Return (X, Y) of the center of cell containing provided text 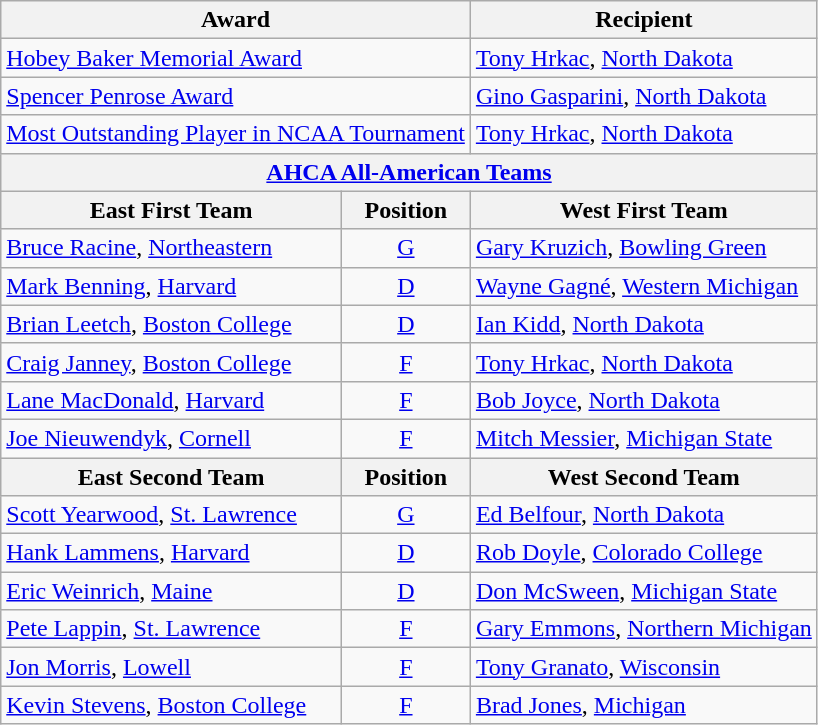
Gary Emmons, Northern Michigan (644, 629)
Hank Lammens, Harvard (172, 553)
Recipient (644, 20)
Gary Kruzich, Bowling Green (644, 248)
Gino Gasparini, North Dakota (644, 96)
Spencer Penrose Award (236, 96)
Bob Joyce, North Dakota (644, 400)
Don McSween, Michigan State (644, 591)
Most Outstanding Player in NCAA Tournament (236, 134)
Wayne Gagné, Western Michigan (644, 286)
Mark Benning, Harvard (172, 286)
West First Team (644, 210)
Scott Yearwood, St. Lawrence (172, 515)
Joe Nieuwendyk, Cornell (172, 438)
Tony Granato, Wisconsin (644, 667)
East Second Team (172, 477)
Jon Morris, Lowell (172, 667)
Craig Janney, Boston College (172, 362)
Hobey Baker Memorial Award (236, 58)
Brian Leetch, Boston College (172, 324)
Lane MacDonald, Harvard (172, 400)
Kevin Stevens, Boston College (172, 705)
Eric Weinrich, Maine (172, 591)
Ian Kidd, North Dakota (644, 324)
West Second Team (644, 477)
Mitch Messier, Michigan State (644, 438)
AHCA All-American Teams (410, 172)
East First Team (172, 210)
Rob Doyle, Colorado College (644, 553)
Pete Lappin, St. Lawrence (172, 629)
Award (236, 20)
Brad Jones, Michigan (644, 705)
Ed Belfour, North Dakota (644, 515)
Bruce Racine, Northeastern (172, 248)
